Search for the cell housing the specified text and yield its (X, Y) center coordinate. 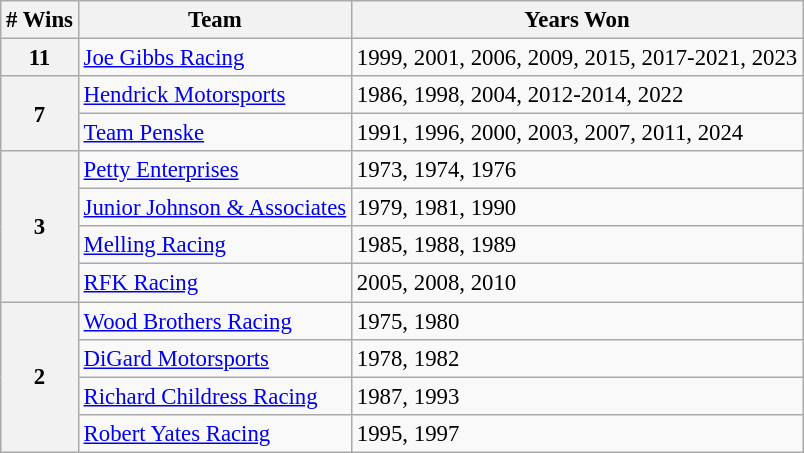
Team Penske (214, 133)
Junior Johnson & Associates (214, 208)
Melling Racing (214, 245)
2005, 2008, 2010 (576, 283)
1985, 1988, 1989 (576, 245)
1973, 1974, 1976 (576, 170)
Petty Enterprises (214, 170)
11 (40, 58)
1986, 1998, 2004, 2012-2014, 2022 (576, 95)
1979, 1981, 1990 (576, 208)
DiGard Motorsports (214, 358)
1975, 1980 (576, 321)
Wood Brothers Racing (214, 321)
3 (40, 226)
7 (40, 114)
Years Won (576, 20)
1991, 1996, 2000, 2003, 2007, 2011, 2024 (576, 133)
1978, 1982 (576, 358)
1995, 1997 (576, 433)
Joe Gibbs Racing (214, 58)
Team (214, 20)
2 (40, 377)
Richard Childress Racing (214, 396)
RFK Racing (214, 283)
Robert Yates Racing (214, 433)
# Wins (40, 20)
1999, 2001, 2006, 2009, 2015, 2017-2021, 2023 (576, 58)
1987, 1993 (576, 396)
Hendrick Motorsports (214, 95)
